From the cell containing the given text, extract its center point as [x, y] coordinate. 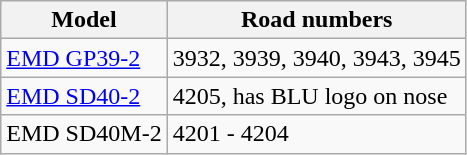
3932, 3939, 3940, 3943, 3945 [316, 58]
EMD GP39-2 [84, 58]
EMD SD40M-2 [84, 134]
Road numbers [316, 20]
4201 - 4204 [316, 134]
EMD SD40-2 [84, 96]
Model [84, 20]
4205, has BLU logo on nose [316, 96]
